From the cell containing the given text, extract its center point as (x, y) coordinate. 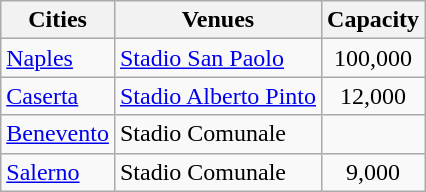
12,000 (374, 96)
9,000 (374, 172)
Benevento (58, 134)
Capacity (374, 20)
Naples (58, 58)
Stadio San Paolo (218, 58)
Stadio Alberto Pinto (218, 96)
100,000 (374, 58)
Venues (218, 20)
Caserta (58, 96)
Cities (58, 20)
Salerno (58, 172)
